Find where the given text appears and provide that cell's center as [x, y] coordinate. 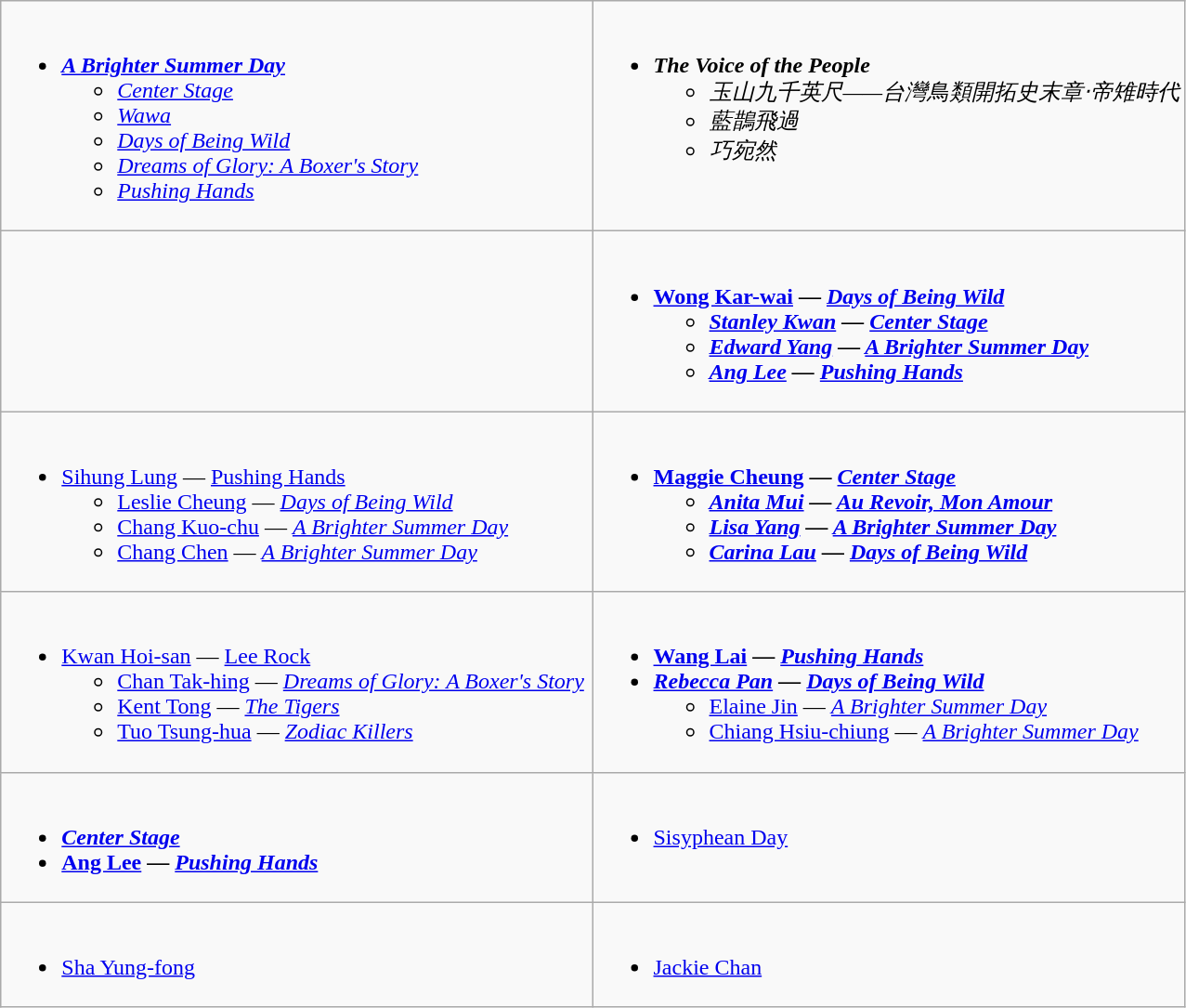
Sihung Lung — Pushing HandsLeslie Cheung — Days of Being WildChang Kuo-chu — A Brighter Summer DayChang Chen — A Brighter Summer Day [297, 502]
A Brighter Summer DayCenter StageWawaDays of Being WildDreams of Glory: A Boxer's StoryPushing Hands [297, 116]
Kwan Hoi-san — Lee RockChan Tak-hing — Dreams of Glory: A Boxer's StoryKent Tong — The TigersTuo Tsung-hua — Zodiac Killers [297, 682]
Sisyphean Day [888, 837]
The Voice of the People玉山九千英尺——台灣鳥類開拓史末章‧帝雉時代藍鵲飛過巧宛然 [888, 116]
Jackie Chan [888, 955]
Maggie Cheung — Center StageAnita Mui — Au Revoir, Mon AmourLisa Yang — A Brighter Summer DayCarina Lau — Days of Being Wild [888, 502]
Wang Lai — Pushing HandsRebecca Pan — Days of Being WildElaine Jin — A Brighter Summer DayChiang Hsiu-chiung — A Brighter Summer Day [888, 682]
Sha Yung-fong [297, 955]
Wong Kar-wai — Days of Being WildStanley Kwan — Center StageEdward Yang — A Brighter Summer DayAng Lee — Pushing Hands [888, 321]
Center StageAng Lee — Pushing Hands [297, 837]
